Return (x, y) of the center of cell containing provided text 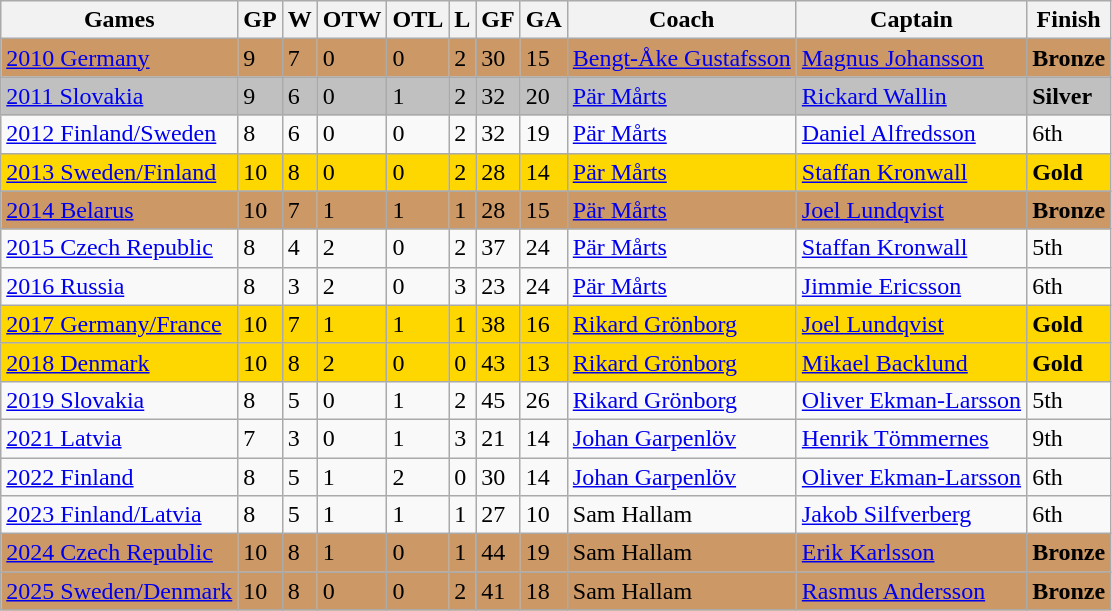
2016 Russia (120, 286)
9th (1069, 438)
Rasmus Andersson (911, 591)
Finish (1069, 20)
OTW (352, 20)
44 (498, 553)
2019 Slovakia (120, 400)
26 (544, 400)
2015 Czech Republic (120, 248)
Jimmie Ericsson (911, 286)
2010 Germany (120, 58)
Magnus Johansson (911, 58)
2023 Finland/Latvia (120, 515)
2022 Finland (120, 477)
2013 Sweden/Finland (120, 172)
27 (498, 515)
2025 Sweden/Denmark (120, 591)
45 (498, 400)
16 (544, 324)
OTL (418, 20)
Daniel Alfredsson (911, 134)
2021 Latvia (120, 438)
2011 Slovakia (120, 96)
21 (498, 438)
Henrik Tömmernes (911, 438)
2014 Belarus (120, 210)
37 (498, 248)
Rickard Wallin (911, 96)
Jakob Silfverberg (911, 515)
L (462, 20)
Bengt-Åke Gustafsson (682, 58)
38 (498, 324)
Silver (1069, 96)
2018 Denmark (120, 362)
18 (544, 591)
GF (498, 20)
43 (498, 362)
4 (300, 248)
GP (260, 20)
Mikael Backlund (911, 362)
2012 Finland/Sweden (120, 134)
Erik Karlsson (911, 553)
2017 Germany/France (120, 324)
41 (498, 591)
Games (120, 20)
23 (498, 286)
2024 Czech Republic (120, 553)
Captain (911, 20)
13 (544, 362)
20 (544, 96)
W (300, 20)
Coach (682, 20)
GA (544, 20)
